From the cell containing the given text, extract its center point as (x, y) coordinate. 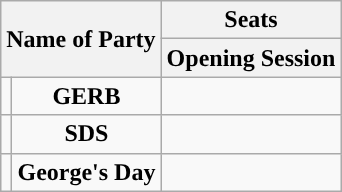
SDS (86, 134)
Opening Session (251, 58)
Seats (251, 20)
GERB (86, 96)
Name of Party (81, 39)
George's Day (86, 172)
